Output the (x, y) coordinate of the center of the cell containing the given text.  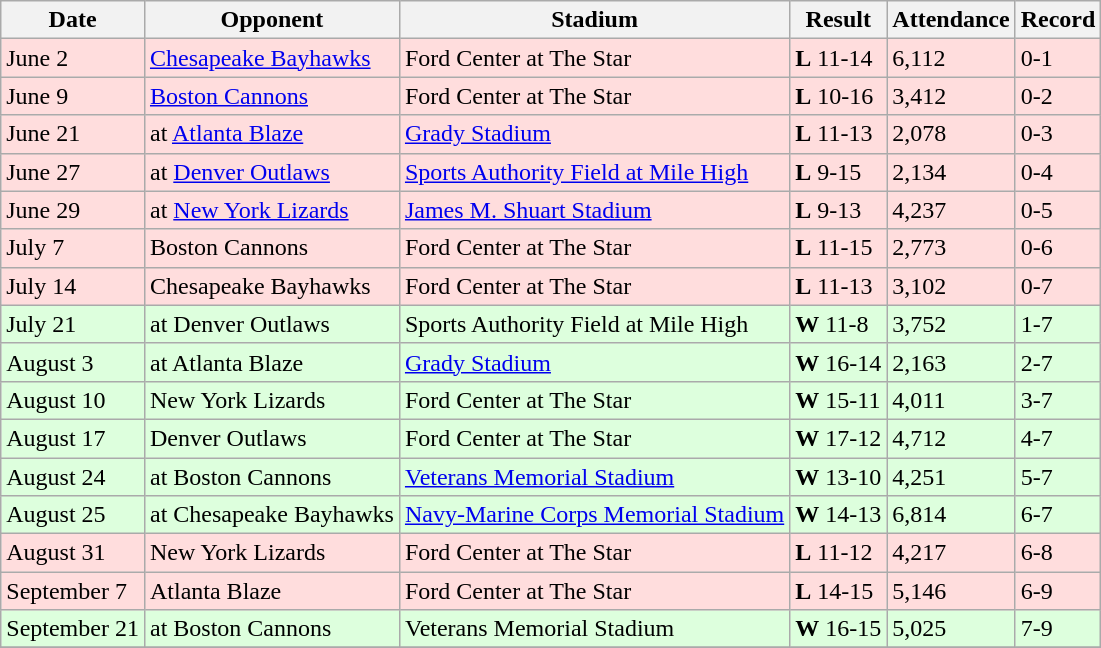
0-1 (1058, 58)
Stadium (594, 20)
July 7 (73, 248)
3,752 (951, 324)
4,237 (951, 210)
0-2 (1058, 96)
James M. Shuart Stadium (594, 210)
Opponent (272, 20)
August 3 (73, 362)
3-7 (1058, 400)
6-9 (1058, 591)
W 11-8 (838, 324)
4-7 (1058, 438)
L 11-12 (838, 553)
2,163 (951, 362)
6,814 (951, 515)
0-5 (1058, 210)
3,412 (951, 96)
June 29 (73, 210)
4,712 (951, 438)
Record (1058, 20)
June 27 (73, 172)
6-8 (1058, 553)
0-4 (1058, 172)
L 14-15 (838, 591)
L 9-13 (838, 210)
0-6 (1058, 248)
L 11-15 (838, 248)
1-7 (1058, 324)
Result (838, 20)
0-7 (1058, 286)
August 10 (73, 400)
4,217 (951, 553)
4,011 (951, 400)
August 17 (73, 438)
2-7 (1058, 362)
June 2 (73, 58)
2,078 (951, 134)
at Chesapeake Bayhawks (272, 515)
L 9-15 (838, 172)
W 16-14 (838, 362)
August 24 (73, 477)
W 15-11 (838, 400)
Navy-Marine Corps Memorial Stadium (594, 515)
4,251 (951, 477)
L 11-14 (838, 58)
Attendance (951, 20)
September 21 (73, 629)
5-7 (1058, 477)
June 21 (73, 134)
3,102 (951, 286)
6-7 (1058, 515)
6,112 (951, 58)
September 7 (73, 591)
W 14-13 (838, 515)
July 14 (73, 286)
July 21 (73, 324)
W 13-10 (838, 477)
5,025 (951, 629)
L 10-16 (838, 96)
at New York Lizards (272, 210)
Date (73, 20)
7-9 (1058, 629)
2,134 (951, 172)
Atlanta Blaze (272, 591)
W 16-15 (838, 629)
W 17-12 (838, 438)
5,146 (951, 591)
June 9 (73, 96)
August 25 (73, 515)
2,773 (951, 248)
0-3 (1058, 134)
August 31 (73, 553)
Denver Outlaws (272, 438)
